Provide the (x, y) coordinate of the cell's center where the given text is located.  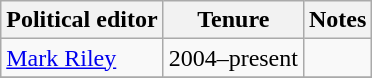
Political editor (82, 20)
Tenure (233, 20)
Notes (337, 20)
Mark Riley (82, 58)
2004–present (233, 58)
